Detect which cell encompasses the target text, then output its [x, y] center coordinate. 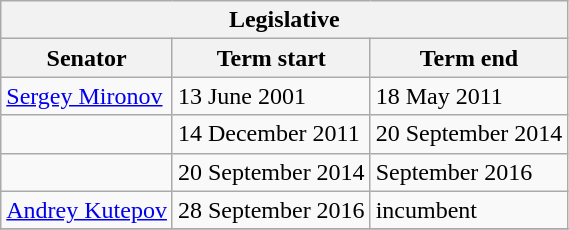
incumbent [469, 210]
13 June 2001 [271, 96]
Senator [87, 58]
September 2016 [469, 172]
28 September 2016 [271, 210]
Term start [271, 58]
Sergey Mironov [87, 96]
Term end [469, 58]
18 May 2011 [469, 96]
14 December 2011 [271, 134]
Andrey Kutepov [87, 210]
Legislative [284, 20]
